Detect which cell encompasses the target text, then output its (x, y) center coordinate. 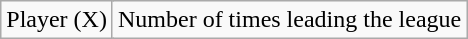
Player (X) (57, 20)
Number of times leading the league (289, 20)
